Identify which cell holds the provided text, then report its (x, y) central coordinate. 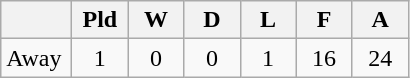
W (156, 20)
A (380, 20)
L (268, 20)
Away (36, 58)
16 (324, 58)
24 (380, 58)
Pld (100, 20)
F (324, 20)
D (212, 20)
